Identify which cell holds the provided text, then report its (x, y) central coordinate. 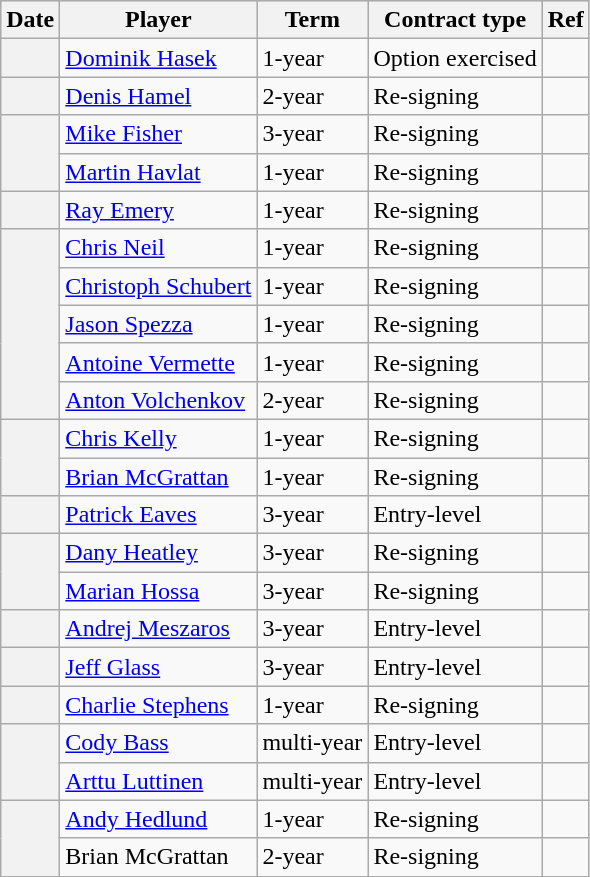
Marian Hossa (158, 591)
Chris Kelly (158, 438)
Jeff Glass (158, 667)
Andy Hedlund (158, 819)
Denis Hamel (158, 96)
Ref (566, 20)
Anton Volchenkov (158, 400)
Patrick Eaves (158, 515)
Jason Spezza (158, 324)
Contract type (455, 20)
Cody Bass (158, 743)
Christoph Schubert (158, 286)
Andrej Meszaros (158, 629)
Arttu Luttinen (158, 781)
Mike Fisher (158, 134)
Player (158, 20)
Dany Heatley (158, 553)
Dominik Hasek (158, 58)
Martin Havlat (158, 172)
Ray Emery (158, 210)
Date (30, 20)
Option exercised (455, 58)
Antoine Vermette (158, 362)
Term (312, 20)
Charlie Stephens (158, 705)
Chris Neil (158, 248)
